Locate the cell with the specified text and output its (X, Y) center coordinate. 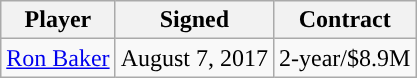
Signed (194, 20)
August 7, 2017 (194, 58)
2-year/$8.9M (345, 58)
Contract (345, 20)
Ron Baker (58, 58)
Player (58, 20)
